Determine the [x, y] coordinate at the center of the cell enclosing the given text.  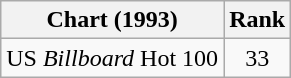
33 [258, 58]
Chart (1993) [112, 20]
Rank [258, 20]
US Billboard Hot 100 [112, 58]
